Return the [X, Y] coordinate for the center point of the cell that contains the specified text.  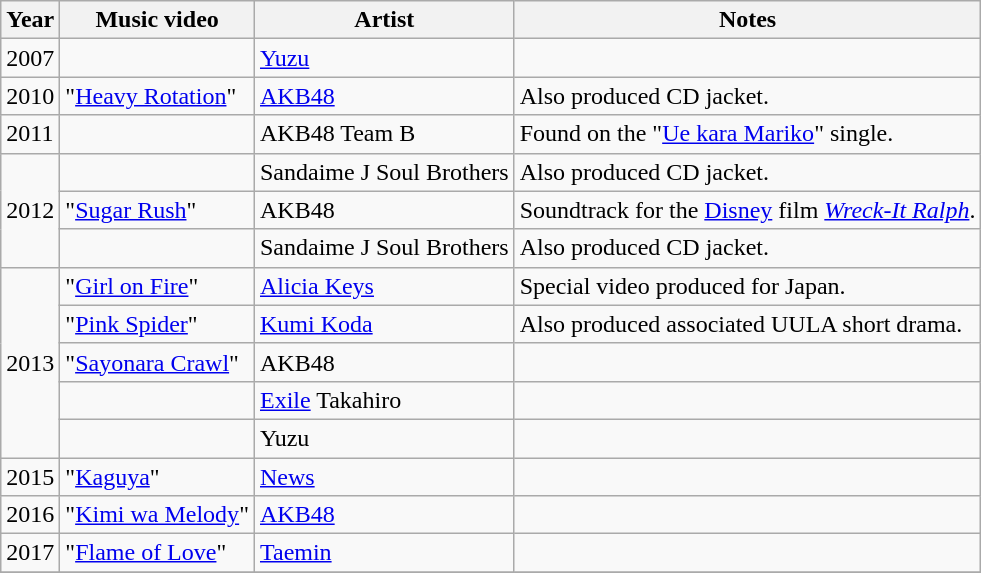
"Sayonara Crawl" [158, 362]
2010 [30, 96]
Year [30, 20]
2013 [30, 362]
Soundtrack for the Disney film Wreck-It Ralph. [748, 210]
Also produced associated UULA short drama. [748, 324]
Music video [158, 20]
Artist [384, 20]
2007 [30, 58]
News [384, 477]
Taemin [384, 553]
Special video produced for Japan. [748, 286]
Alicia Keys [384, 286]
"Kaguya" [158, 477]
Exile Takahiro [384, 400]
Kumi Koda [384, 324]
"Heavy Rotation" [158, 96]
"Kimi wa Melody" [158, 515]
2012 [30, 210]
2017 [30, 553]
2015 [30, 477]
"Sugar Rush" [158, 210]
"Girl on Fire" [158, 286]
AKB48 Team B [384, 134]
Notes [748, 20]
Found on the "Ue kara Mariko" single. [748, 134]
2011 [30, 134]
"Flame of Love" [158, 553]
2016 [30, 515]
"Pink Spider" [158, 324]
